Find where the given text appears and provide that cell's center as (X, Y) coordinate. 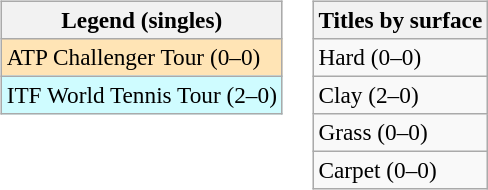
Carpet (0–0) (400, 171)
Titles by surface (400, 20)
Hard (0–0) (400, 57)
ATP Challenger Tour (0–0) (142, 57)
ITF World Tennis Tour (2–0) (142, 95)
Clay (2–0) (400, 95)
Grass (0–0) (400, 133)
Legend (singles) (142, 20)
